Find where the given text appears and provide that cell's center as (X, Y) coordinate. 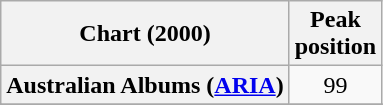
Peakposition (335, 34)
Australian Albums (ARIA) (145, 85)
Chart (2000) (145, 34)
99 (335, 85)
